From the cell containing the given text, extract its center point as [x, y] coordinate. 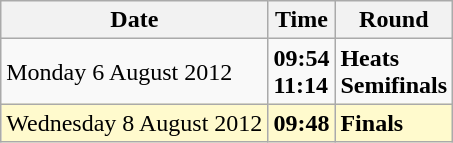
Finals [394, 123]
HeatsSemifinals [394, 72]
Wednesday 8 August 2012 [134, 123]
Round [394, 20]
09:48 [302, 123]
Date [134, 20]
09:5411:14 [302, 72]
Time [302, 20]
Monday 6 August 2012 [134, 72]
